Return (x, y) of the center of cell containing provided text 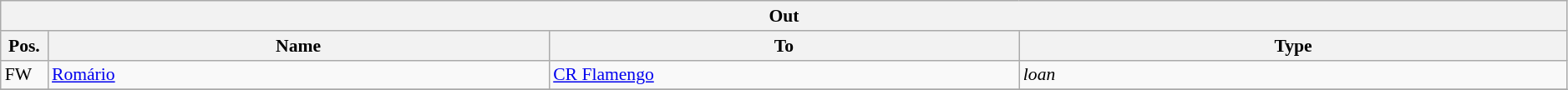
Romário (298, 75)
To (784, 46)
Name (298, 46)
Pos. (24, 46)
Type (1293, 46)
Out (784, 16)
loan (1293, 75)
CR Flamengo (784, 75)
FW (24, 75)
